For the text-containing cell, return its midpoint in [x, y] coordinate format. 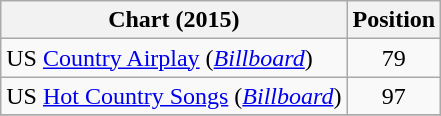
Chart (2015) [174, 20]
US Country Airplay (Billboard) [174, 58]
79 [394, 58]
97 [394, 96]
Position [394, 20]
US Hot Country Songs (Billboard) [174, 96]
